Pinpoint the cell where the given text exists, returning its (X, Y) midpoint coordinate. 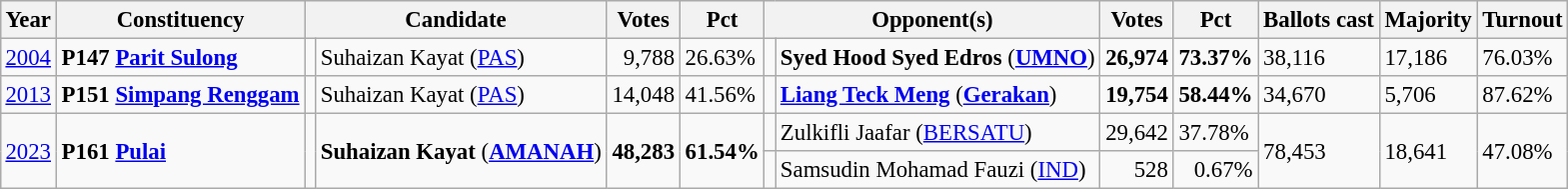
528 (1137, 170)
P151 Simpang Renggam (180, 95)
73.37% (1215, 57)
Ballots cast (1319, 20)
78,453 (1319, 152)
Turnout (1523, 20)
P147 Parit Sulong (180, 57)
61.54% (722, 152)
38,116 (1319, 57)
0.67% (1215, 170)
87.62% (1523, 95)
Liang Teck Meng (Gerakan) (937, 95)
2013 (28, 95)
Zulkifli Jaafar (BERSATU) (937, 133)
Majority (1428, 20)
58.44% (1215, 95)
26.63% (722, 57)
Year (28, 20)
Samsudin Mohamad Fauzi (IND) (937, 170)
26,974 (1137, 57)
18,641 (1428, 152)
76.03% (1523, 57)
47.08% (1523, 152)
P161 Pulai (180, 152)
2023 (28, 152)
34,670 (1319, 95)
17,186 (1428, 57)
41.56% (722, 95)
Candidate (456, 20)
Syed Hood Syed Edros (UMNO) (937, 57)
48,283 (644, 152)
Opponent(s) (932, 20)
2004 (28, 57)
29,642 (1137, 133)
Suhaizan Kayat (AMANAH) (461, 152)
37.78% (1215, 133)
9,788 (644, 57)
14,048 (644, 95)
19,754 (1137, 95)
Constituency (180, 20)
5,706 (1428, 95)
